For the text-containing cell, return its midpoint in [X, Y] coordinate format. 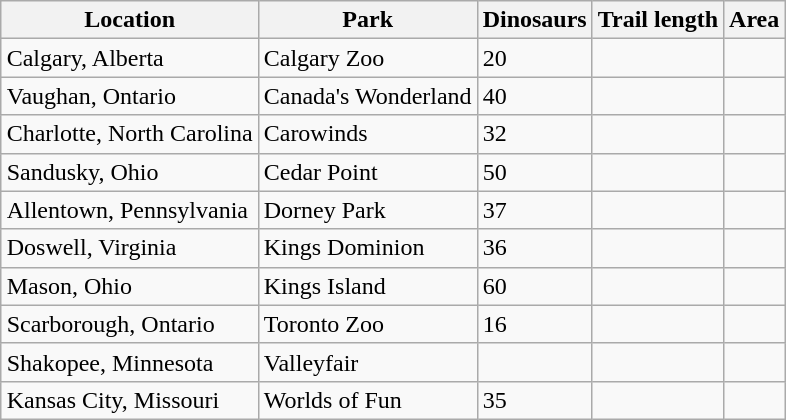
Calgary Zoo [368, 58]
Sandusky, Ohio [130, 172]
Doswell, Virginia [130, 248]
32 [534, 134]
Worlds of Fun [368, 400]
20 [534, 58]
Kings Dominion [368, 248]
60 [534, 286]
Scarborough, Ontario [130, 324]
Trail length [658, 20]
Dorney Park [368, 210]
Location [130, 20]
Charlotte, North Carolina [130, 134]
Area [754, 20]
Park [368, 20]
Kings Island [368, 286]
16 [534, 324]
Valleyfair [368, 362]
Kansas City, Missouri [130, 400]
Shakopee, Minnesota [130, 362]
Cedar Point [368, 172]
Canada's Wonderland [368, 96]
37 [534, 210]
36 [534, 248]
50 [534, 172]
Carowinds [368, 134]
Vaughan, Ontario [130, 96]
Mason, Ohio [130, 286]
35 [534, 400]
Calgary, Alberta [130, 58]
40 [534, 96]
Toronto Zoo [368, 324]
Dinosaurs [534, 20]
Allentown, Pennsylvania [130, 210]
